Find where the given text appears and provide that cell's center as (X, Y) coordinate. 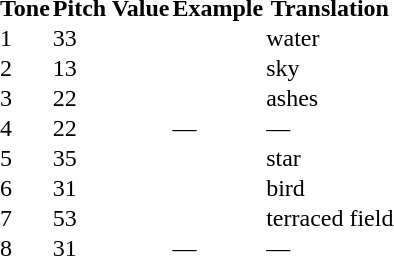
1 (25, 38)
star (330, 158)
5 (25, 158)
35 (112, 158)
31 (112, 188)
7 (25, 218)
ashes (330, 98)
13 (112, 68)
sky (330, 68)
3 (25, 98)
4 (25, 128)
6 (25, 188)
water (330, 38)
33 (112, 38)
bird (330, 188)
2 (25, 68)
53 (112, 218)
terraced field (330, 218)
